Pinpoint the cell where the given text exists, returning its [X, Y] midpoint coordinate. 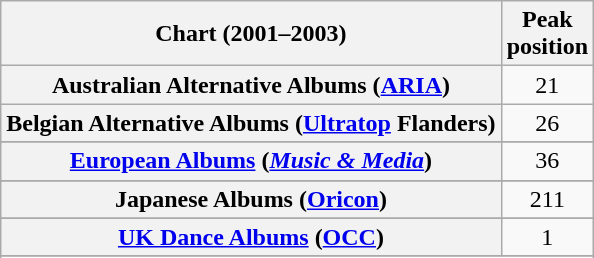
1 [547, 237]
21 [547, 85]
European Albums (Music & Media) [251, 161]
211 [547, 199]
UK Dance Albums (OCC) [251, 237]
26 [547, 123]
36 [547, 161]
Chart (2001–2003) [251, 34]
Belgian Alternative Albums (Ultratop Flanders) [251, 123]
Australian Alternative Albums (ARIA) [251, 85]
Japanese Albums (Oricon) [251, 199]
Peakposition [547, 34]
